Locate the cell with the specified text and output its [x, y] center coordinate. 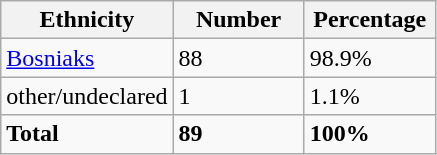
Bosniaks [87, 58]
other/undeclared [87, 96]
Total [87, 134]
88 [238, 58]
Percentage [370, 20]
Ethnicity [87, 20]
Number [238, 20]
1 [238, 96]
98.9% [370, 58]
89 [238, 134]
1.1% [370, 96]
100% [370, 134]
